Determine the (X, Y) coordinate at the center of the cell enclosing the given text.  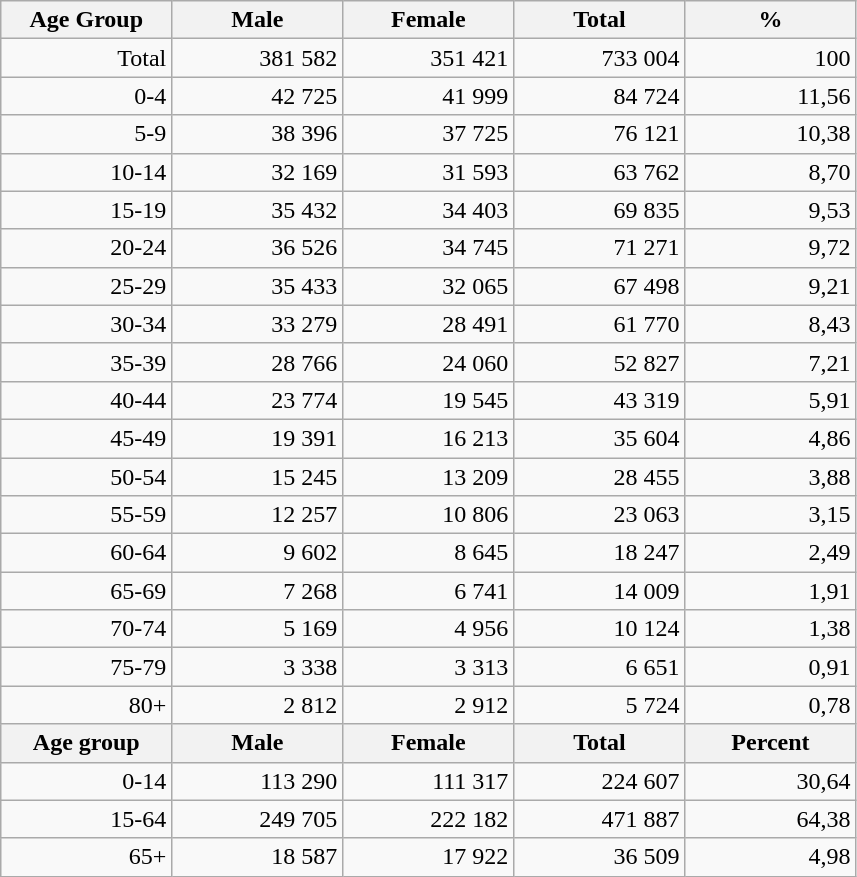
38 396 (258, 134)
5,91 (770, 400)
3,88 (770, 477)
10 806 (428, 515)
84 724 (600, 96)
34 745 (428, 248)
36 526 (258, 248)
3 338 (258, 667)
37 725 (428, 134)
14 009 (600, 591)
% (770, 20)
8 645 (428, 553)
24 060 (428, 362)
5 724 (600, 705)
9,53 (770, 210)
8,70 (770, 172)
43 319 (600, 400)
Age group (86, 743)
19 391 (258, 438)
75-79 (86, 667)
9,21 (770, 286)
5 169 (258, 629)
71 271 (600, 248)
35-39 (86, 362)
2 912 (428, 705)
28 491 (428, 324)
0,91 (770, 667)
45-49 (86, 438)
13 209 (428, 477)
20-24 (86, 248)
381 582 (258, 58)
18 247 (600, 553)
40-44 (86, 400)
Percent (770, 743)
3,15 (770, 515)
222 182 (428, 819)
28 766 (258, 362)
10-14 (86, 172)
41 999 (428, 96)
55-59 (86, 515)
6 741 (428, 591)
8,43 (770, 324)
61 770 (600, 324)
1,91 (770, 591)
0-4 (86, 96)
6 651 (600, 667)
36 509 (600, 857)
18 587 (258, 857)
19 545 (428, 400)
32 169 (258, 172)
9,72 (770, 248)
3 313 (428, 667)
32 065 (428, 286)
0,78 (770, 705)
4 956 (428, 629)
42 725 (258, 96)
31 593 (428, 172)
224 607 (600, 781)
67 498 (600, 286)
80+ (86, 705)
11,56 (770, 96)
733 004 (600, 58)
7 268 (258, 591)
65-69 (86, 591)
34 403 (428, 210)
65+ (86, 857)
351 421 (428, 58)
35 432 (258, 210)
28 455 (600, 477)
60-64 (86, 553)
15-64 (86, 819)
35 433 (258, 286)
1,38 (770, 629)
23 774 (258, 400)
50-54 (86, 477)
111 317 (428, 781)
15-19 (86, 210)
249 705 (258, 819)
2 812 (258, 705)
10 124 (600, 629)
70-74 (86, 629)
4,98 (770, 857)
0-14 (86, 781)
471 887 (600, 819)
63 762 (600, 172)
33 279 (258, 324)
30-34 (86, 324)
7,21 (770, 362)
76 121 (600, 134)
17 922 (428, 857)
15 245 (258, 477)
64,38 (770, 819)
Age Group (86, 20)
5-9 (86, 134)
9 602 (258, 553)
69 835 (600, 210)
35 604 (600, 438)
30,64 (770, 781)
10,38 (770, 134)
16 213 (428, 438)
113 290 (258, 781)
4,86 (770, 438)
23 063 (600, 515)
12 257 (258, 515)
2,49 (770, 553)
52 827 (600, 362)
25-29 (86, 286)
100 (770, 58)
